Output the (X, Y) coordinate of the center of the cell containing the given text.  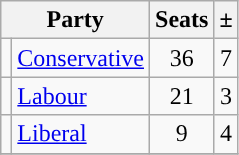
36 (182, 58)
9 (182, 134)
Labour (81, 96)
3 (226, 96)
7 (226, 58)
Party (76, 20)
Conservative (81, 58)
Seats (182, 20)
4 (226, 134)
± (226, 20)
21 (182, 96)
Liberal (81, 134)
